Locate the cell with the specified text and output its (x, y) center coordinate. 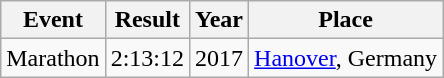
Marathon (53, 58)
Event (53, 20)
2017 (220, 58)
Result (147, 20)
Hanover, Germany (346, 58)
2:13:12 (147, 58)
Year (220, 20)
Place (346, 20)
